Return the (x, y) coordinate for the center point of the cell that contains the specified text.  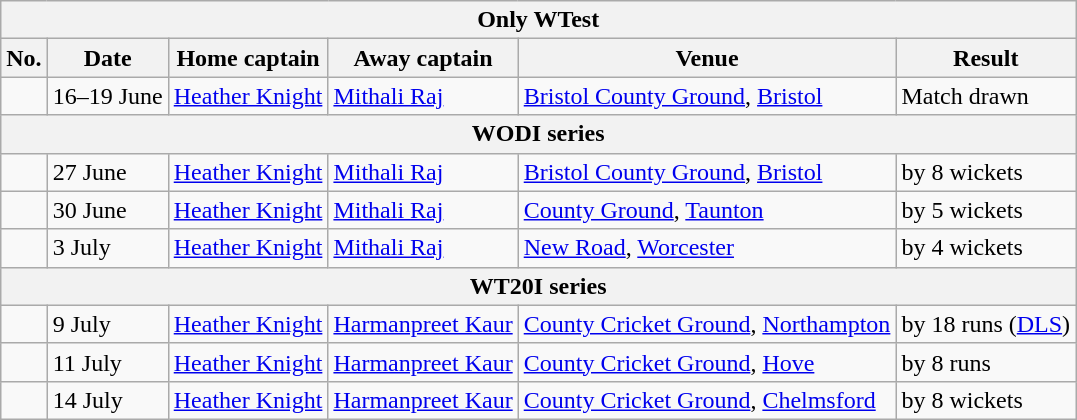
11 July (108, 362)
by 4 wickets (986, 248)
Date (108, 58)
27 June (108, 172)
County Cricket Ground, Chelmsford (707, 400)
14 July (108, 400)
Only WTest (538, 20)
Home captain (248, 58)
9 July (108, 324)
County Cricket Ground, Hove (707, 362)
County Cricket Ground, Northampton (707, 324)
Venue (707, 58)
Match drawn (986, 96)
16–19 June (108, 96)
by 8 runs (986, 362)
WODI series (538, 134)
3 July (108, 248)
30 June (108, 210)
by 5 wickets (986, 210)
Result (986, 58)
County Ground, Taunton (707, 210)
No. (24, 58)
by 18 runs (DLS) (986, 324)
Away captain (423, 58)
New Road, Worcester (707, 248)
WT20I series (538, 286)
